Detect which cell encompasses the target text, then output its (x, y) center coordinate. 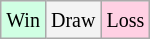
Win (24, 20)
Draw (72, 20)
Loss (126, 20)
